For the text-containing cell, return its midpoint in [x, y] coordinate format. 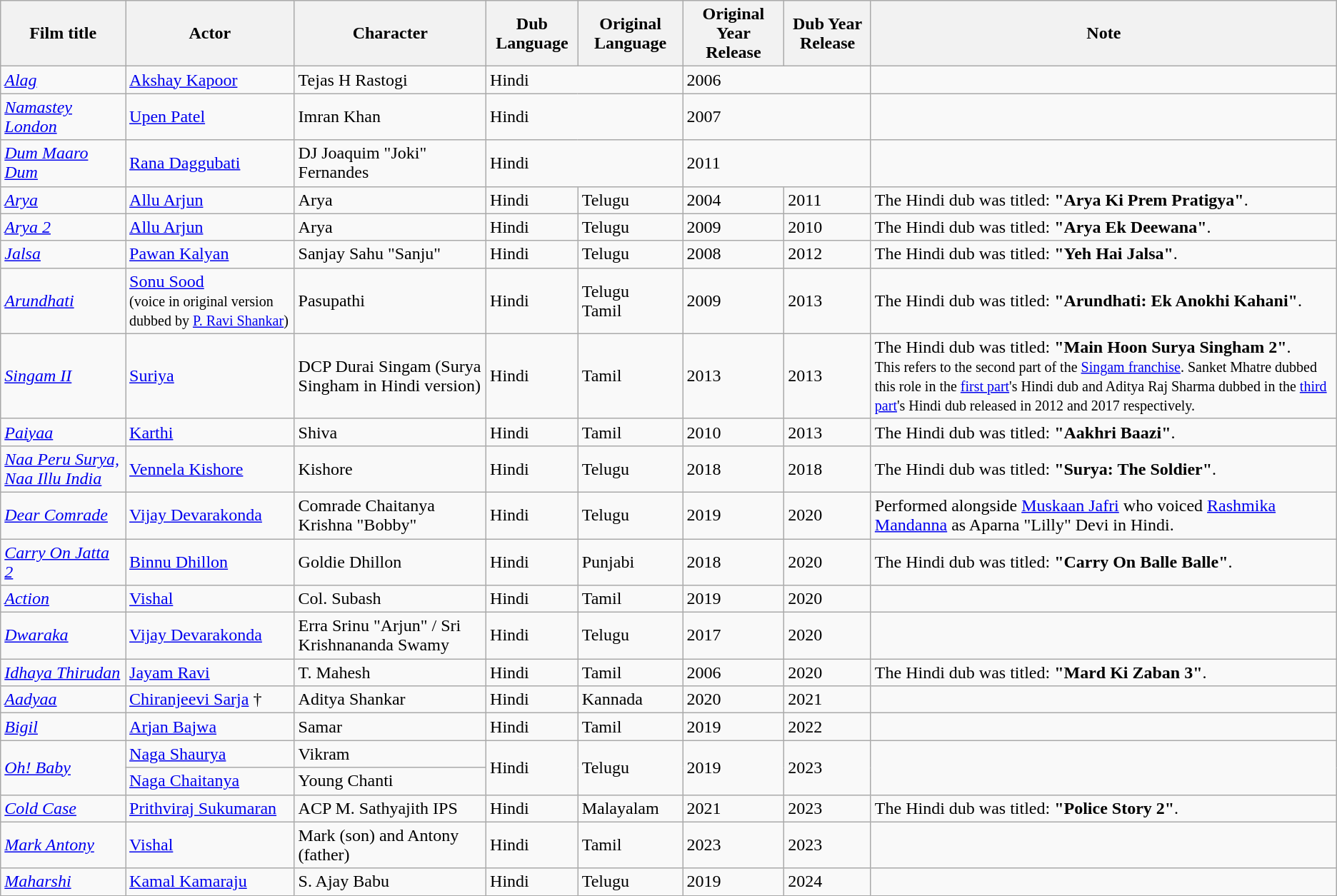
2022 [828, 727]
The Hindi dub was titled: "Aakhri Baazi". [1103, 432]
Pasupathi [390, 301]
2008 [733, 254]
Namastey London [63, 117]
Kishore [390, 468]
Kamal Kamaraju [210, 882]
Shiva [390, 432]
S. Ajay Babu [390, 882]
ACP M. Sathyajith IPS [390, 808]
Dum Maaro Dum [63, 163]
The Hindi dub was titled: "Police Story 2". [1103, 808]
Bigil [63, 727]
Pawan Kalyan [210, 254]
Arya 2 [63, 227]
Character [390, 34]
The Hindi dub was titled: "Arya Ek Deewana". [1103, 227]
Upen Patel [210, 117]
Young Chanti [390, 781]
Binnu Dhillon [210, 561]
Singam II [63, 376]
Carry On Jatta 2 [63, 561]
Dear Comrade [63, 515]
Dub Year Release [828, 34]
Jalsa [63, 254]
Sonu Sood(voice in original version dubbed by P. Ravi Shankar) [210, 301]
Jayam Ravi [210, 673]
Vennela Kishore [210, 468]
The Hindi dub was titled: "Mard Ki Zaban 3". [1103, 673]
Suriya [210, 376]
The Hindi dub was titled: "Yeh Hai Jalsa". [1103, 254]
The Hindi dub was titled: "Carry On Balle Balle". [1103, 561]
Naga Shaurya [210, 754]
Arjan Bajwa [210, 727]
Kannada [630, 700]
Cold Case [63, 808]
Goldie Dhillon [390, 561]
Karthi [210, 432]
Col. Subash [390, 599]
Paiyaa [63, 432]
Alag [63, 80]
Maharshi [63, 882]
The Hindi dub was titled: "Arya Ki Prem Pratigya". [1103, 200]
Performed alongside Muskaan Jafri who voiced Rashmika Mandanna as Aparna "Lilly" Devi in Hindi. [1103, 515]
Naa Peru Surya, Naa Illu India [63, 468]
Original Year Release [733, 34]
Actor [210, 34]
Telugu Tamil [630, 301]
Samar [390, 727]
DCP Durai Singam (Surya Singham in Hindi version) [390, 376]
Action [63, 599]
Arundhati [63, 301]
The Hindi dub was titled: "Arundhati: Ek Anokhi Kahani". [1103, 301]
Aditya Shankar [390, 700]
Punjabi [630, 561]
Original Language [630, 34]
Imran Khan [390, 117]
Akshay Kapoor [210, 80]
Dub Language [533, 34]
Tejas H Rastogi [390, 80]
Aadyaa [63, 700]
Prithviraj Sukumaran [210, 808]
Malayalam [630, 808]
Oh! Baby [63, 767]
Sanjay Sahu "Sanju" [390, 254]
Idhaya Thirudan [63, 673]
Vikram [390, 754]
Mark Antony [63, 845]
Mark (son) and Antony (father) [390, 845]
2024 [828, 882]
Film title [63, 34]
2007 [777, 117]
Naga Chaitanya [210, 781]
Comrade Chaitanya Krishna "Bobby" [390, 515]
2017 [733, 635]
Chiranjeevi Sarja † [210, 700]
The Hindi dub was titled: "Surya: The Soldier". [1103, 468]
DJ Joaquim "Joki" Fernandes [390, 163]
2012 [828, 254]
T. Mahesh [390, 673]
Erra Srinu "Arjun" / Sri Krishnananda Swamy [390, 635]
Dwaraka [63, 635]
Note [1103, 34]
Rana Daggubati [210, 163]
2004 [733, 200]
